Locate the cell with the specified text and output its (X, Y) center coordinate. 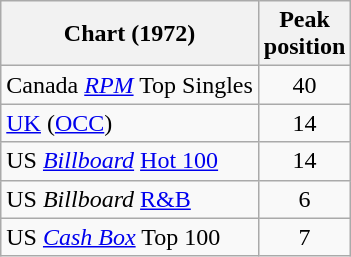
6 (304, 199)
40 (304, 85)
US Billboard R&B (130, 199)
US Cash Box Top 100 (130, 237)
Peakposition (304, 34)
7 (304, 237)
Canada RPM Top Singles (130, 85)
UK (OCC) (130, 123)
Chart (1972) (130, 34)
US Billboard Hot 100 (130, 161)
